Pinpoint the cell where the given text exists, returning its [X, Y] midpoint coordinate. 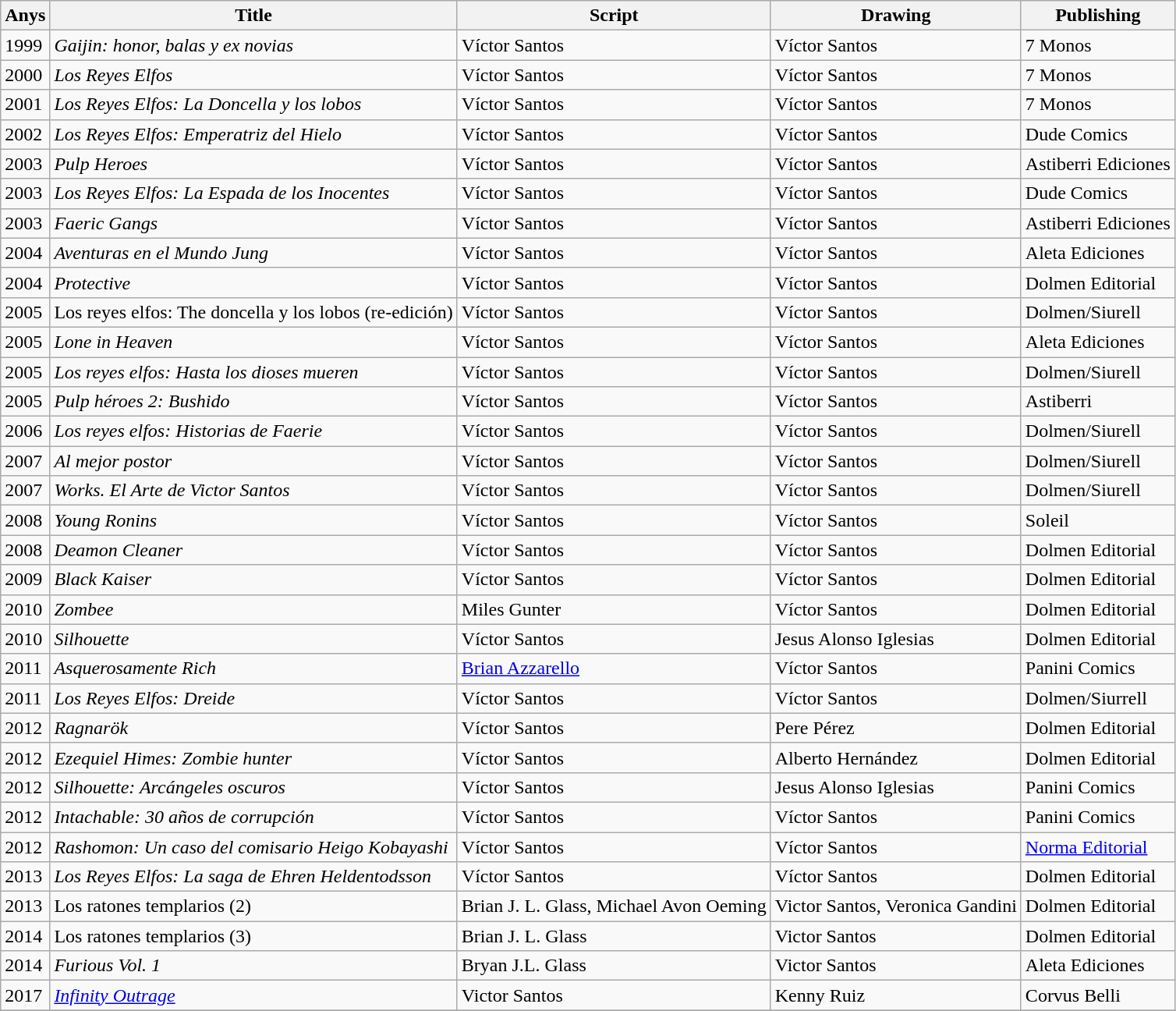
Asquerosamente Rich [253, 669]
2017 [25, 995]
Anys [25, 16]
Intachable: 30 años de corrupción [253, 817]
Drawing [895, 16]
Brian J. L. Glass [614, 936]
Title [253, 16]
2002 [25, 134]
Miles Gunter [614, 609]
1999 [25, 45]
Pulp Heroes [253, 164]
Script [614, 16]
Brian J. L. Glass, Michael Avon Oeming [614, 906]
Los Reyes Elfos [253, 75]
Furious Vol. 1 [253, 966]
2000 [25, 75]
Infinity Outrage [253, 995]
Silhouette [253, 639]
Los Reyes Elfos: La saga de Ehren Heldentodsson [253, 877]
Pere Pérez [895, 728]
Works. El Arte de Victor Santos [253, 491]
Los ratones templarios (3) [253, 936]
Norma Editorial [1098, 846]
Ezequiel Himes: Zombie hunter [253, 757]
Silhouette: Arcángeles oscuros [253, 787]
2006 [25, 431]
Pulp héroes 2: Bushido [253, 402]
Victor Santos, Veronica Gandini [895, 906]
Publishing [1098, 16]
Black Kaiser [253, 580]
Rashomon: Un caso del comisario Heigo Kobayashi [253, 846]
Faeric Gangs [253, 223]
Soleil [1098, 520]
Los reyes elfos: The doncella y los lobos (re-edición) [253, 312]
Zombee [253, 609]
Kenny Ruiz [895, 995]
Deamon Cleaner [253, 550]
2009 [25, 580]
Gaijin: honor, balas y ex novias [253, 45]
Los Reyes Elfos: La Doncella y los lobos [253, 105]
Los Reyes Elfos: Emperatriz del Hielo [253, 134]
Dolmen/Siurrell [1098, 698]
Brian Azzarello [614, 669]
Al mejor postor [253, 461]
Los reyes elfos: Hasta los dioses mueren [253, 372]
Lone in Heaven [253, 342]
Ragnarök [253, 728]
Corvus Belli [1098, 995]
Bryan J.L. Glass [614, 966]
Aventuras en el Mundo Jung [253, 253]
Los Reyes Elfos: Dreide [253, 698]
Protective [253, 282]
Alberto Hernández [895, 757]
Young Ronins [253, 520]
Los Reyes Elfos: La Espada de los Inocentes [253, 193]
2001 [25, 105]
Los reyes elfos: Historias de Faerie [253, 431]
Astiberri [1098, 402]
Los ratones templarios (2) [253, 906]
